Detect which cell encompasses the target text, then output its [X, Y] center coordinate. 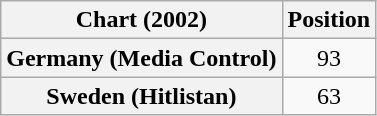
93 [329, 58]
Germany (Media Control) [142, 58]
Position [329, 20]
Chart (2002) [142, 20]
Sweden (Hitlistan) [142, 96]
63 [329, 96]
